Capture the cell that displays the provided text and extract its (x, y) central coordinate. 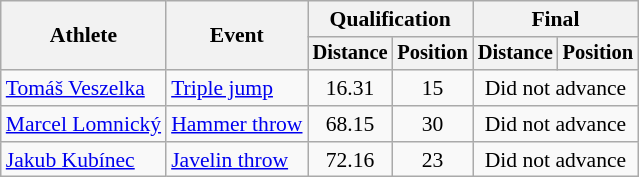
Marcel Lomnický (84, 124)
Final (556, 19)
16.31 (350, 88)
Triple jump (236, 88)
30 (432, 124)
Qualification (390, 19)
68.15 (350, 124)
Event (236, 36)
Hammer throw (236, 124)
15 (432, 88)
Athlete (84, 36)
Tomáš Veszelka (84, 88)
